From the cell containing the given text, extract its center point as (X, Y) coordinate. 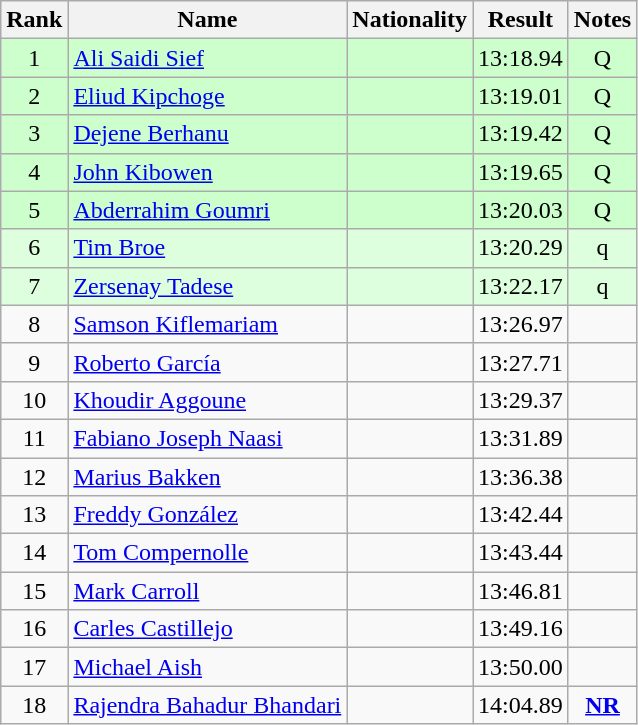
Marius Bakken (208, 477)
13:19.01 (521, 96)
2 (34, 96)
8 (34, 324)
Notes (602, 20)
13:36.38 (521, 477)
13:19.65 (521, 172)
14 (34, 553)
13:22.17 (521, 286)
Khoudir Aggoune (208, 400)
13:29.37 (521, 400)
13:42.44 (521, 515)
Zersenay Tadese (208, 286)
17 (34, 667)
13:20.29 (521, 248)
Mark Carroll (208, 591)
13:50.00 (521, 667)
13:31.89 (521, 438)
Name (208, 20)
Tom Compernolle (208, 553)
Samson Kiflemariam (208, 324)
4 (34, 172)
NR (602, 705)
3 (34, 134)
7 (34, 286)
1 (34, 58)
16 (34, 629)
Carles Castillejo (208, 629)
18 (34, 705)
14:04.89 (521, 705)
Rank (34, 20)
Freddy González (208, 515)
9 (34, 362)
6 (34, 248)
13:46.81 (521, 591)
Michael Aish (208, 667)
12 (34, 477)
13:43.44 (521, 553)
Abderrahim Goumri (208, 210)
15 (34, 591)
13:49.16 (521, 629)
Ali Saidi Sief (208, 58)
Nationality (410, 20)
Roberto García (208, 362)
5 (34, 210)
John Kibowen (208, 172)
Rajendra Bahadur Bhandari (208, 705)
13 (34, 515)
Eliud Kipchoge (208, 96)
Fabiano Joseph Naasi (208, 438)
13:20.03 (521, 210)
13:18.94 (521, 58)
13:27.71 (521, 362)
10 (34, 400)
13:19.42 (521, 134)
Result (521, 20)
13:26.97 (521, 324)
Dejene Berhanu (208, 134)
Tim Broe (208, 248)
11 (34, 438)
